Detect which cell encompasses the target text, then output its [x, y] center coordinate. 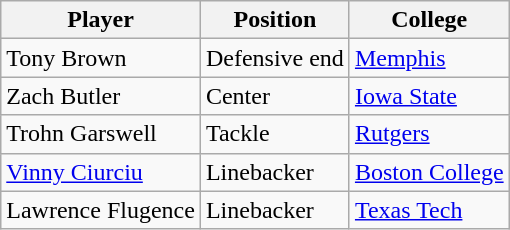
Tony Brown [101, 58]
Lawrence Flugence [101, 210]
Tackle [274, 134]
Rutgers [429, 134]
Position [274, 20]
Defensive end [274, 58]
Vinny Ciurciu [101, 172]
Memphis [429, 58]
Player [101, 20]
Boston College [429, 172]
Center [274, 96]
Zach Butler [101, 96]
Trohn Garswell [101, 134]
Iowa State [429, 96]
Texas Tech [429, 210]
College [429, 20]
